Determine the (x, y) coordinate at the center of the cell enclosing the given text.  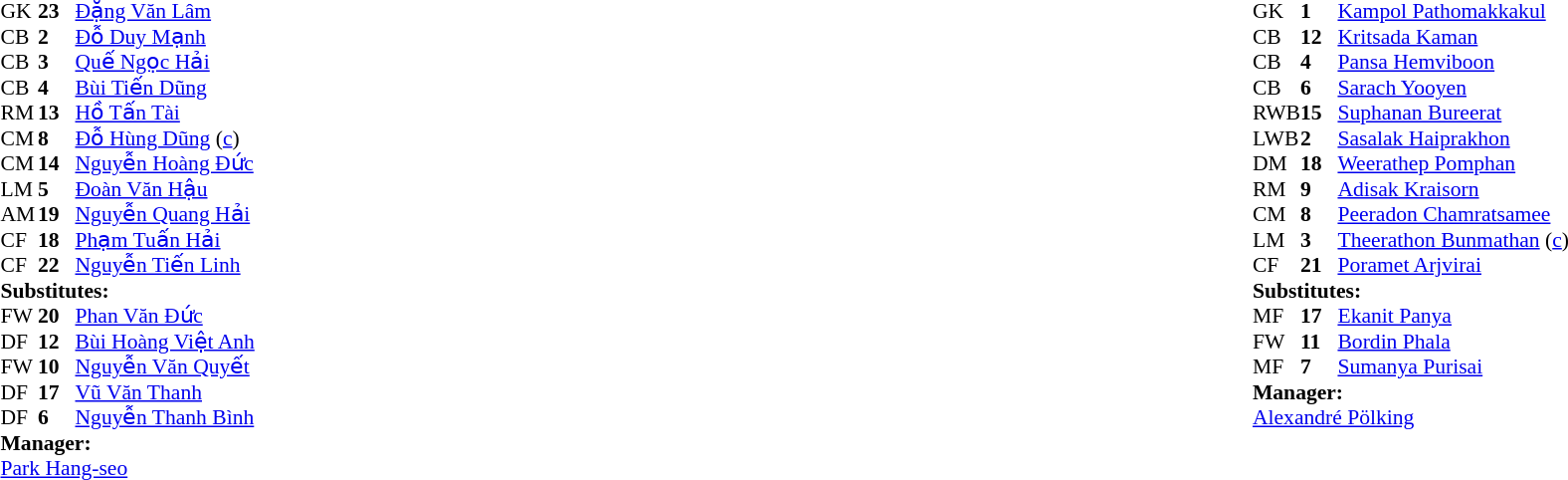
Đỗ Hùng Dũng (c) (165, 138)
Vũ Văn Thanh (165, 392)
Hồ Tấn Tài (165, 113)
Đoàn Văn Hậu (165, 189)
DM (1276, 164)
Manager: (127, 443)
Nguyễn Thanh Bình (165, 417)
Đỗ Duy Mạnh (165, 37)
15 (1319, 113)
9 (1319, 189)
20 (57, 316)
Bùi Hoàng Việt Anh (165, 342)
Nguyễn Văn Quyết (165, 367)
Nguyễn Hoàng Đức (165, 164)
AM (19, 214)
14 (57, 164)
21 (1319, 266)
RWB (1276, 113)
Quế Ngọc Hải (165, 63)
LWB (1276, 138)
Nguyễn Tiến Linh (165, 266)
Bùi Tiến Dũng (165, 88)
10 (57, 367)
Substitutes: (127, 291)
Phạm Tuấn Hải (165, 240)
11 (1319, 342)
22 (57, 266)
19 (57, 214)
Nguyễn Quang Hải (165, 214)
13 (57, 113)
Phan Văn Đức (165, 316)
5 (57, 189)
7 (1319, 367)
